Scan for the cell matching the given text and deliver its (x, y) coordinate at center. 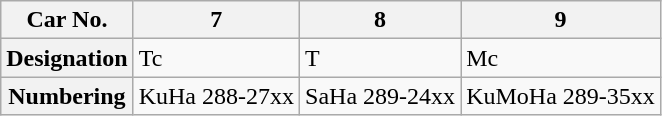
Mc (561, 58)
KuMoHa 289-35xx (561, 96)
T (380, 58)
7 (216, 20)
Car No. (67, 20)
Tc (216, 58)
Designation (67, 58)
KuHa 288-27xx (216, 96)
Numbering (67, 96)
8 (380, 20)
SaHa 289-24xx (380, 96)
9 (561, 20)
